Capture the cell that displays the provided text and extract its (X, Y) central coordinate. 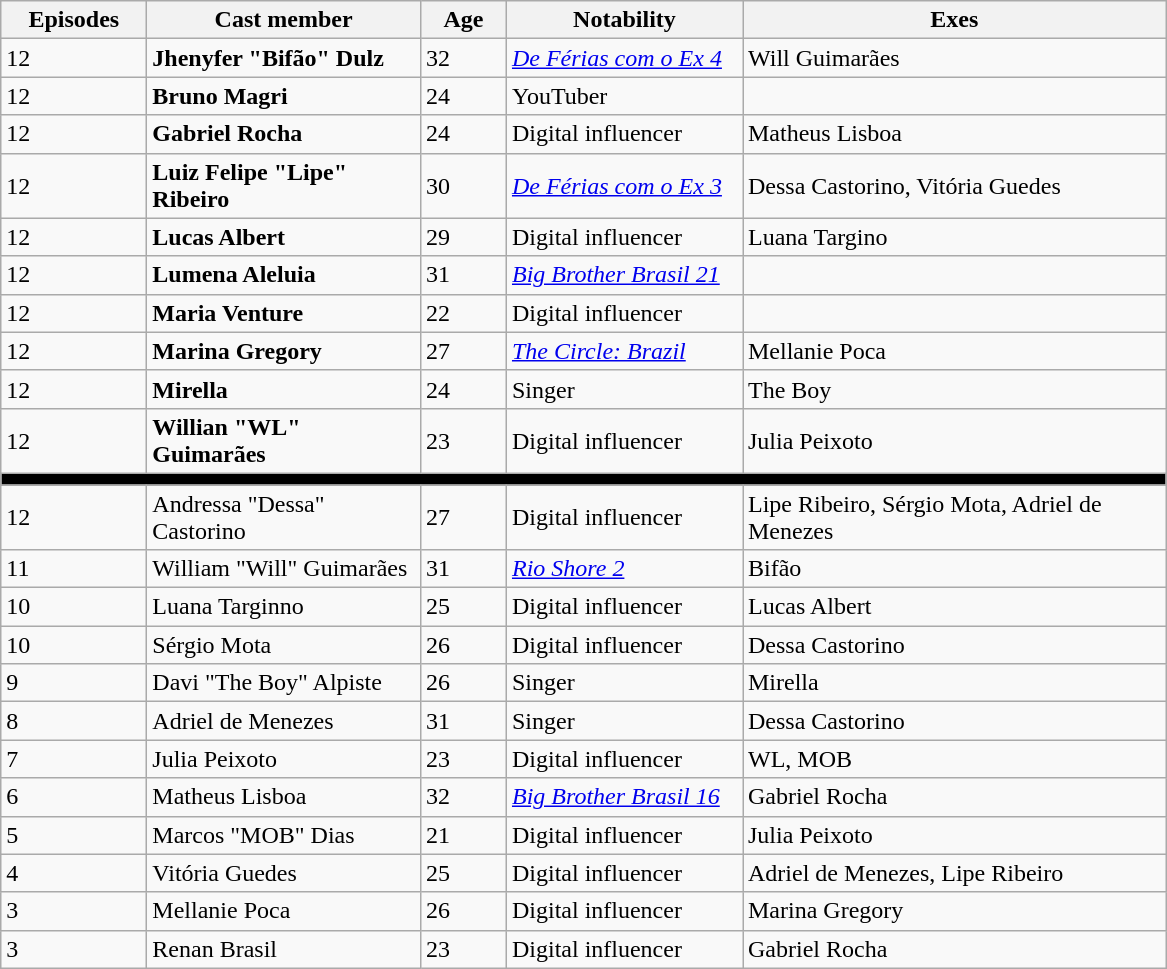
Lumena Aleluia (284, 275)
Luana Targino (954, 237)
Davi "The Boy" Alpiste (284, 683)
Vitória Guedes (284, 873)
Renan Brasil (284, 949)
Marcos "MOB" Dias (284, 835)
Maria Venture (284, 313)
29 (463, 237)
De Férias com o Ex 3 (624, 186)
YouTuber (624, 96)
De Férias com o Ex 4 (624, 58)
The Boy (954, 389)
Sérgio Mota (284, 645)
21 (463, 835)
Rio Shore 2 (624, 569)
Adriel de Menezes, Lipe Ribeiro (954, 873)
9 (74, 683)
Luiz Felipe "Lipe" Ribeiro (284, 186)
11 (74, 569)
30 (463, 186)
Episodes (74, 20)
Notability (624, 20)
Luana Targinno (284, 607)
Bruno Magri (284, 96)
8 (74, 721)
6 (74, 797)
Bifão (954, 569)
WL, MOB (954, 759)
Lipe Ribeiro, Sérgio Mota, Adriel de Menezes (954, 516)
William "Will" Guimarães (284, 569)
Andressa "Dessa" Castorino (284, 516)
22 (463, 313)
Willian "WL" Guimarães (284, 440)
Adriel de Menezes (284, 721)
Dessa Castorino, Vitória Guedes (954, 186)
7 (74, 759)
Age (463, 20)
The Circle: Brazil (624, 351)
Big Brother Brasil 16 (624, 797)
Jhenyfer "Bifão" Dulz (284, 58)
4 (74, 873)
Will Guimarães (954, 58)
Big Brother Brasil 21 (624, 275)
Exes (954, 20)
Cast member (284, 20)
5 (74, 835)
